Scan for the cell matching the given text and deliver its [X, Y] coordinate at center. 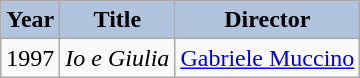
Title [118, 20]
1997 [30, 58]
Year [30, 20]
Gabriele Muccino [268, 58]
Io e Giulia [118, 58]
Director [268, 20]
